Determine the (x, y) coordinate at the center of the cell enclosing the given text.  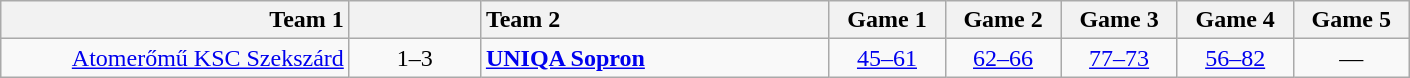
1–3 (414, 58)
Team 2 (654, 20)
Game 3 (1119, 20)
62–66 (1003, 58)
Team 1 (176, 20)
Game 1 (887, 20)
Game 4 (1235, 20)
— (1351, 58)
UNIQA Sopron (654, 58)
Game 2 (1003, 20)
Atomerőmű KSC Szekszárd (176, 58)
45–61 (887, 58)
Game 5 (1351, 20)
56–82 (1235, 58)
77–73 (1119, 58)
